Extract the [X, Y] coordinate from the center of the cell holding the provided text.  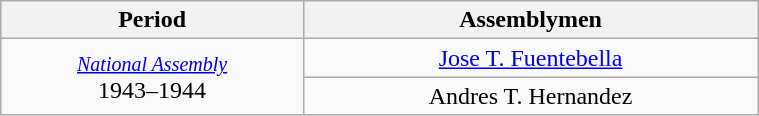
Jose T. Fuentebella [530, 58]
Assemblymen [530, 20]
Andres T. Hernandez [530, 96]
Period [152, 20]
National Assembly1943–1944 [152, 77]
